Scan for the cell matching the given text and deliver its [X, Y] coordinate at center. 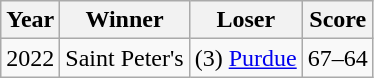
Loser [246, 20]
Year [30, 20]
Saint Peter's [124, 58]
Score [338, 20]
(3) Purdue [246, 58]
2022 [30, 58]
Winner [124, 20]
67–64 [338, 58]
